Return [X, Y] of the center of cell containing provided text 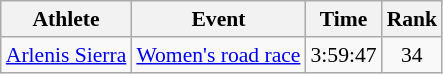
3:59:47 [343, 55]
34 [412, 55]
Time [343, 19]
Women's road race [218, 55]
Arlenis Sierra [66, 55]
Athlete [66, 19]
Rank [412, 19]
Event [218, 19]
